Pinpoint the cell where the given text exists, returning its (x, y) midpoint coordinate. 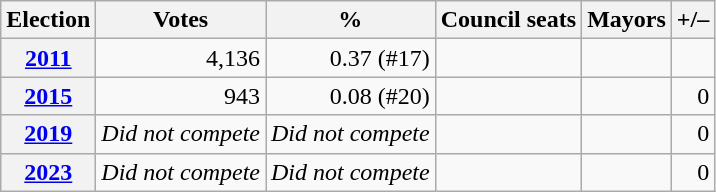
2019 (48, 134)
Mayors (627, 20)
% (351, 20)
0.08 (#20) (351, 96)
2011 (48, 58)
943 (181, 96)
Election (48, 20)
Votes (181, 20)
+/– (692, 20)
2015 (48, 96)
Council seats (508, 20)
4,136 (181, 58)
0.37 (#17) (351, 58)
2023 (48, 172)
